Find where the given text appears and provide that cell's center as [x, y] coordinate. 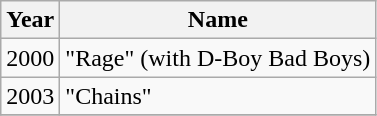
Name [218, 20]
2003 [30, 96]
Year [30, 20]
"Rage" (with D-Boy Bad Boys) [218, 58]
"Chains" [218, 96]
2000 [30, 58]
